From the cell containing the given text, extract its center point as [x, y] coordinate. 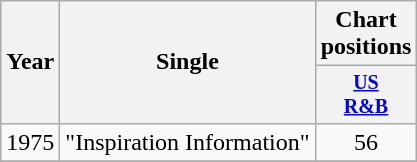
"Inspiration Information" [188, 142]
USR&B [366, 94]
1975 [30, 142]
Chart positions [366, 34]
Year [30, 62]
Single [188, 62]
56 [366, 142]
